For the text-containing cell, return its midpoint in [X, Y] coordinate format. 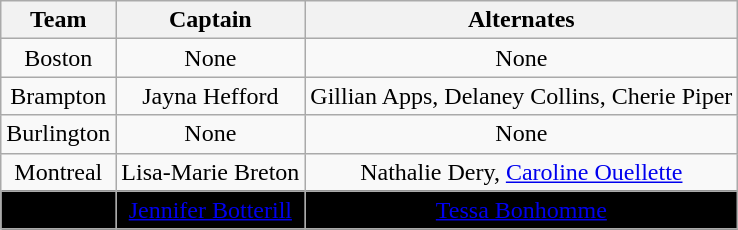
Toronto [58, 210]
Lisa-Marie Breton [210, 172]
Montreal [58, 172]
Jennifer Botterill [210, 210]
Jayna Hefford [210, 96]
Team [58, 20]
Captain [210, 20]
Tessa Bonhomme [522, 210]
Boston [58, 58]
Gillian Apps, Delaney Collins, Cherie Piper [522, 96]
Brampton [58, 96]
Burlington [58, 134]
Nathalie Dery, Caroline Ouellette [522, 172]
Alternates [522, 20]
